Provide the (X, Y) coordinate of the cell's center where the given text is located.  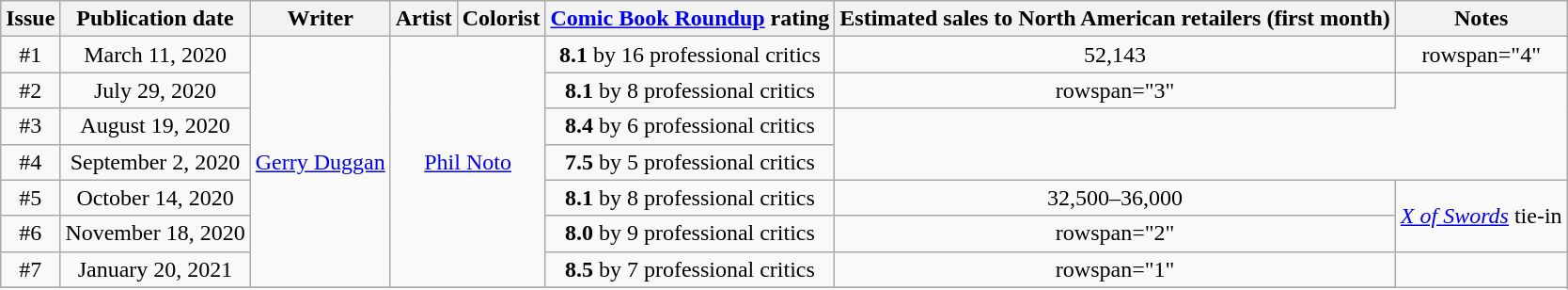
#3 (30, 126)
January 20, 2021 (155, 269)
7.5 by 5 professional critics (690, 162)
#4 (30, 162)
8.1 by 16 professional critics (690, 55)
Estimated sales to North American retailers (first month) (1115, 19)
rowspan="1" (1115, 269)
Publication date (155, 19)
#1 (30, 55)
September 2, 2020 (155, 162)
8.4 by 6 professional critics (690, 126)
Notes (1482, 19)
#5 (30, 198)
July 29, 2020 (155, 90)
#2 (30, 90)
8.5 by 7 professional critics (690, 269)
October 14, 2020 (155, 198)
Phil Noto (468, 162)
Colorist (501, 19)
8.0 by 9 professional critics (690, 234)
Gerry Duggan (320, 162)
Writer (320, 19)
March 11, 2020 (155, 55)
rowspan="2" (1115, 234)
August 19, 2020 (155, 126)
32,500–36,000 (1115, 198)
#6 (30, 234)
Comic Book Roundup rating (690, 19)
rowspan="3" (1115, 90)
Issue (30, 19)
November 18, 2020 (155, 234)
Artist (423, 19)
#7 (30, 269)
52,143 (1115, 55)
X of Swords tie-in (1482, 216)
rowspan="4" (1482, 55)
